Return (x, y) of the center of cell containing provided text 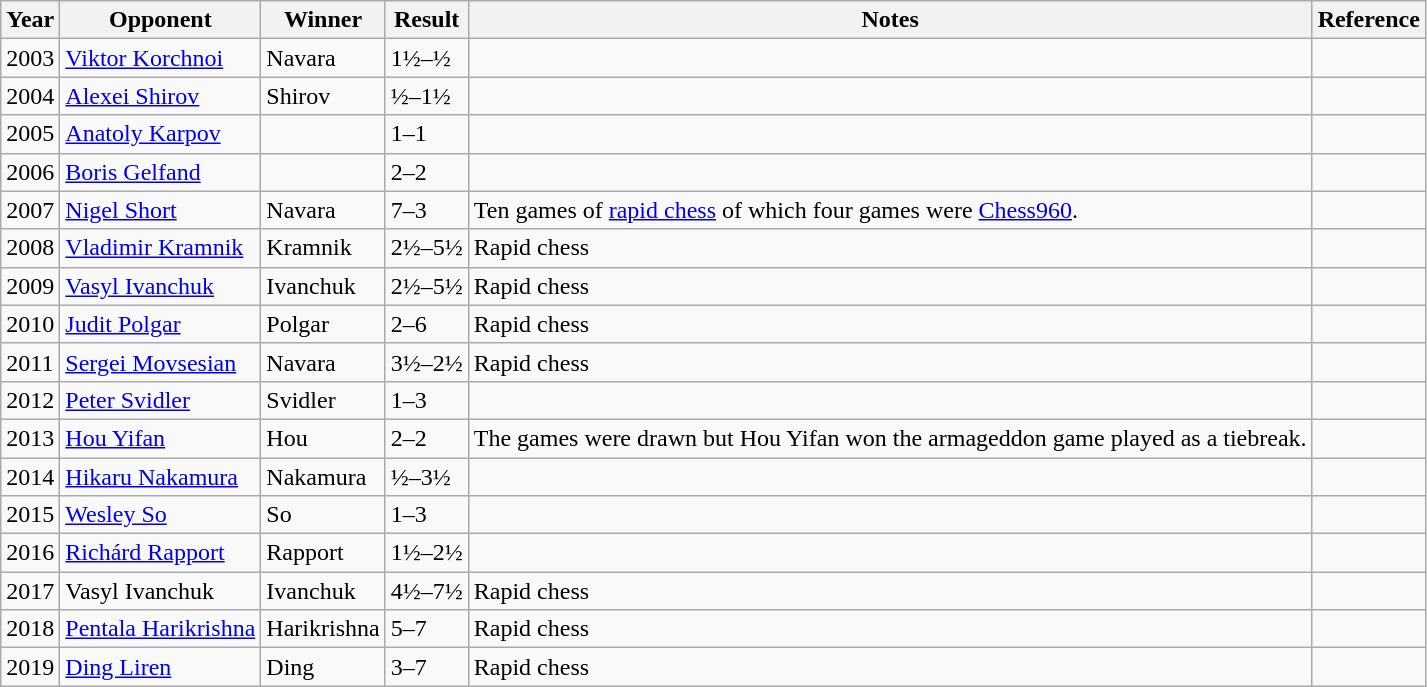
So (323, 515)
2005 (30, 134)
Hou Yifan (160, 438)
2018 (30, 629)
2012 (30, 400)
Notes (890, 20)
2010 (30, 324)
5–7 (426, 629)
2019 (30, 667)
Harikrishna (323, 629)
2003 (30, 58)
1½–½ (426, 58)
1–1 (426, 134)
½–3½ (426, 477)
2015 (30, 515)
2009 (30, 286)
Alexei Shirov (160, 96)
The games were drawn but Hou Yifan won the armageddon game played as a tiebreak. (890, 438)
2016 (30, 553)
Polgar (323, 324)
Ding (323, 667)
Wesley So (160, 515)
Nakamura (323, 477)
1½–2½ (426, 553)
Pentala Harikrishna (160, 629)
Judit Polgar (160, 324)
Reference (1368, 20)
Anatoly Karpov (160, 134)
4½–7½ (426, 591)
Vladimir Kramnik (160, 248)
Sergei Movsesian (160, 362)
2017 (30, 591)
Ten games of rapid chess of which four games were Chess960. (890, 210)
Richárd Rapport (160, 553)
Viktor Korchnoi (160, 58)
7–3 (426, 210)
Svidler (323, 400)
Year (30, 20)
3–7 (426, 667)
Boris Gelfand (160, 172)
Kramnik (323, 248)
Result (426, 20)
Ding Liren (160, 667)
½–1½ (426, 96)
3½–2½ (426, 362)
Peter Svidler (160, 400)
2004 (30, 96)
2–6 (426, 324)
2008 (30, 248)
Rapport (323, 553)
Hou (323, 438)
2006 (30, 172)
2013 (30, 438)
Winner (323, 20)
2011 (30, 362)
Shirov (323, 96)
2014 (30, 477)
Nigel Short (160, 210)
Hikaru Nakamura (160, 477)
Opponent (160, 20)
2007 (30, 210)
